Pinpoint the cell where the given text exists, returning its (X, Y) midpoint coordinate. 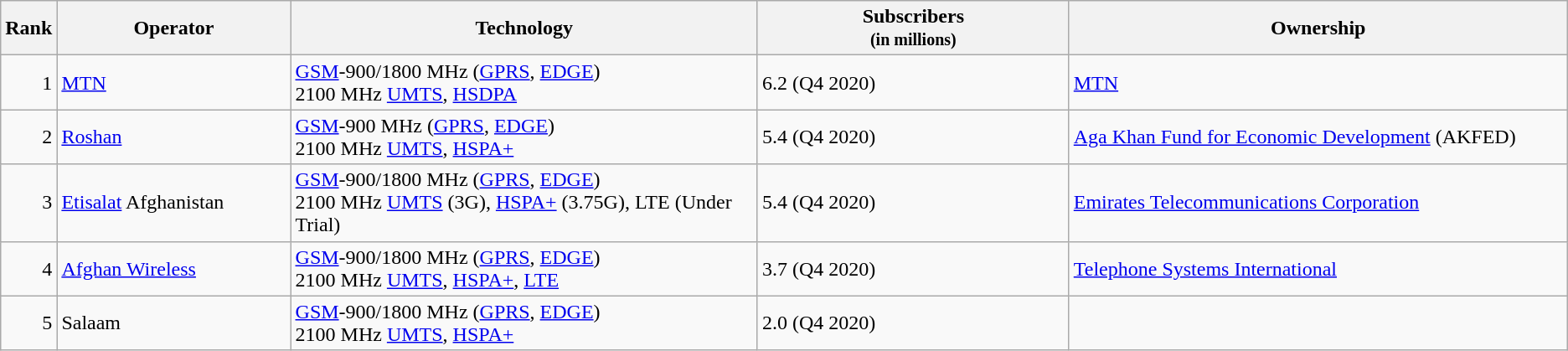
Aga Khan Fund for Economic Development (AKFED) (1318, 137)
GSM-900/1800 MHz (GPRS, EDGE)2100 MHz UMTS, HSPA+ (524, 323)
GSM-900/1800 MHz (GPRS, EDGE)2100 MHz UMTS, HSDPA (524, 82)
Rank (28, 28)
Subscribers(in millions) (913, 28)
6.2 (Q4 2020) (913, 82)
2.0 (Q4 2020) (913, 323)
GSM-900/1800 MHz (GPRS, EDGE)2100 MHz UMTS (3G), HSPA+ (3.75G), LTE (Under Trial) (524, 203)
3.7 (Q4 2020) (913, 268)
5 (28, 323)
Technology (524, 28)
Ownership (1318, 28)
Emirates Telecommunications Corporation (1318, 203)
GSM-900 MHz (GPRS, EDGE)2100 MHz UMTS, HSPA+ (524, 137)
Operator (174, 28)
Etisalat Afghanistan (174, 203)
Telephone Systems International (1318, 268)
Afghan Wireless (174, 268)
3 (28, 203)
4 (28, 268)
2 (28, 137)
Roshan (174, 137)
GSM-900/1800 MHz (GPRS, EDGE)2100 MHz UMTS, HSPA+, LTE (524, 268)
Salaam (174, 323)
1 (28, 82)
